Determine the [x, y] coordinate at the center of the cell enclosing the given text.  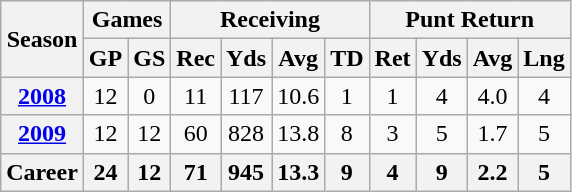
945 [246, 172]
60 [196, 134]
10.6 [298, 96]
Season [42, 39]
Lng [544, 58]
71 [196, 172]
GS [150, 58]
24 [105, 172]
4.0 [492, 96]
GP [105, 58]
1.7 [492, 134]
Rec [196, 58]
3 [392, 134]
Punt Return [470, 20]
2009 [42, 134]
Ret [392, 58]
828 [246, 134]
2008 [42, 96]
8 [347, 134]
0 [150, 96]
Games [126, 20]
13.3 [298, 172]
TD [347, 58]
117 [246, 96]
11 [196, 96]
Career [42, 172]
Receiving [270, 20]
13.8 [298, 134]
2.2 [492, 172]
